Detect which cell encompasses the target text, then output its (X, Y) center coordinate. 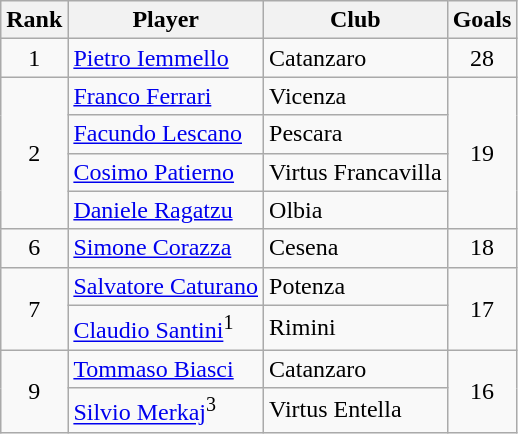
17 (482, 308)
Salvatore Caturano (166, 286)
6 (34, 248)
Rimini (356, 328)
Facundo Lescano (166, 134)
9 (34, 392)
Cosimo Patierno (166, 172)
Player (166, 20)
7 (34, 308)
Virtus Entella (356, 410)
Tommaso Biasci (166, 369)
Olbia (356, 210)
1 (34, 58)
16 (482, 392)
2 (34, 153)
28 (482, 58)
Franco Ferrari (166, 96)
Daniele Ragatzu (166, 210)
Virtus Francavilla (356, 172)
Silvio Merkaj3 (166, 410)
Rank (34, 20)
Cesena (356, 248)
Pietro Iemmello (166, 58)
Club (356, 20)
Vicenza (356, 96)
Pescara (356, 134)
Goals (482, 20)
Simone Corazza (166, 248)
Potenza (356, 286)
19 (482, 153)
18 (482, 248)
Claudio Santini1 (166, 328)
